Scan for the cell matching the given text and deliver its [X, Y] coordinate at center. 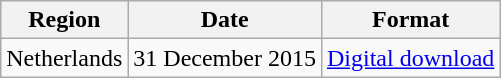
31 December 2015 [225, 58]
Date [225, 20]
Digital download [410, 58]
Netherlands [64, 58]
Format [410, 20]
Region [64, 20]
